Output the [x, y] coordinate of the center of the cell containing the given text.  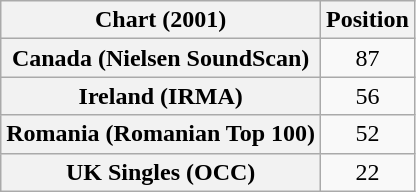
52 [368, 134]
UK Singles (OCC) [161, 172]
56 [368, 96]
Ireland (IRMA) [161, 96]
Position [368, 20]
Canada (Nielsen SoundScan) [161, 58]
87 [368, 58]
Romania (Romanian Top 100) [161, 134]
22 [368, 172]
Chart (2001) [161, 20]
